Determine the (X, Y) coordinate at the center of the cell enclosing the given text.  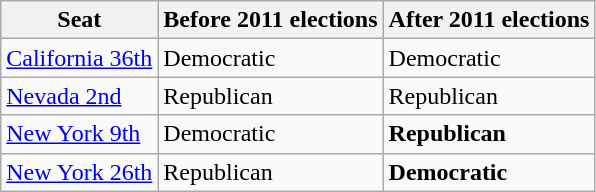
California 36th (80, 58)
New York 26th (80, 172)
New York 9th (80, 134)
Before 2011 elections (270, 20)
Nevada 2nd (80, 96)
Seat (80, 20)
After 2011 elections (489, 20)
